Extract the [X, Y] coordinate from the center of the cell holding the provided text.  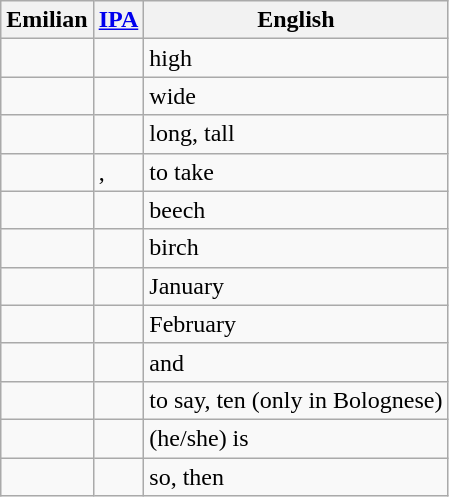
English [296, 20]
Emilian [47, 20]
February [296, 324]
long, tall [296, 134]
high [296, 58]
January [296, 286]
birch [296, 248]
and [296, 362]
to say, ten (only in Bolognese) [296, 400]
wide [296, 96]
IPA [118, 20]
(he/she) is [296, 438]
beech [296, 210]
, [118, 172]
to take [296, 172]
so, then [296, 477]
